Extract the [X, Y] coordinate from the center of the cell holding the provided text.  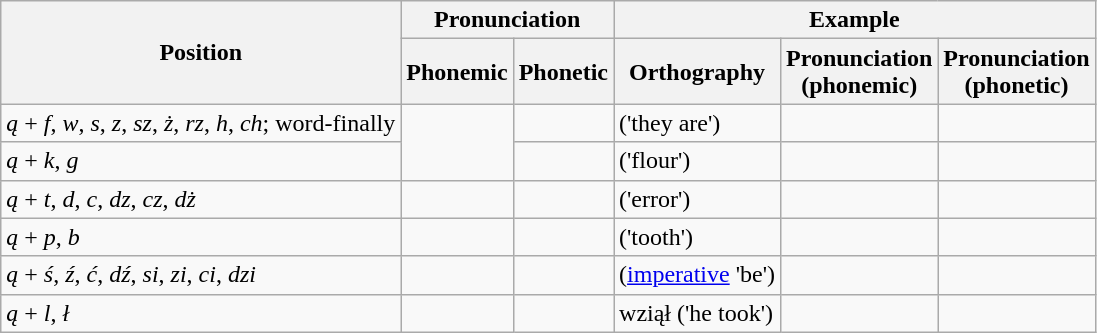
(imperative 'be') [698, 275]
ą + f, w, s, z, sz, ż, rz, h, ch; word-finally [201, 123]
('error') [698, 199]
ą + k, g [201, 161]
ą + l, ł [201, 313]
Pronunciation(phonemic) [860, 72]
Pronunciation(phonetic) [1016, 72]
('tooth') [698, 237]
Example [855, 20]
('flour') [698, 161]
Orthography [698, 72]
ą + t, d, c, dz, cz, dż [201, 199]
Pronunciation [508, 20]
ą + ś, ź, ć, dź, si, zi, ci, dzi [201, 275]
Position [201, 52]
wziął ('he took') [698, 313]
Phonetic [563, 72]
('they are') [698, 123]
Phonemic [457, 72]
ą + p, b [201, 237]
